Return the [X, Y] coordinate for the center point of the cell that contains the specified text.  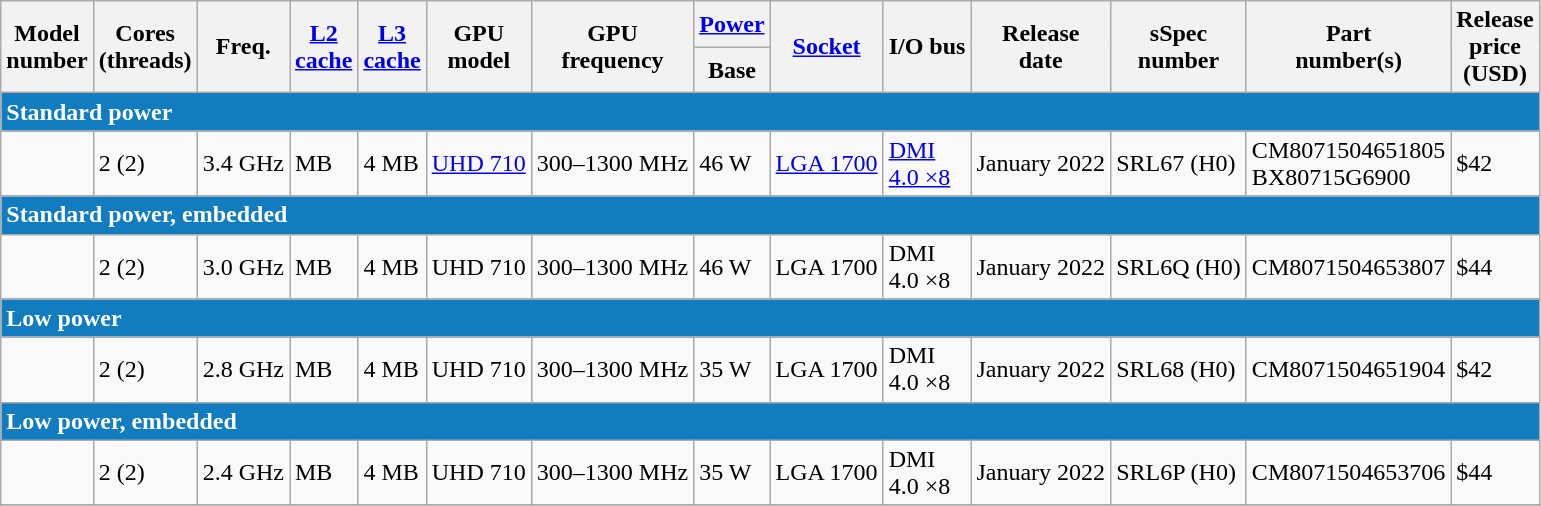
CM8071504651904 [1348, 370]
Standard power [770, 112]
GPUmodel [478, 47]
sSpecnumber [1179, 47]
CM8071504651805BX80715G6900 [1348, 164]
Modelnumber [47, 47]
Power [732, 24]
Low power, embedded [770, 421]
I/O bus [927, 47]
3.4 GHz [243, 164]
Standard power, embedded [770, 215]
Cores(threads) [145, 47]
Low power [770, 318]
CM8071504653807 [1348, 266]
Freq. [243, 47]
L2cache [324, 47]
GPUfrequency [612, 47]
Partnumber(s) [1348, 47]
CM8071504653706 [1348, 472]
Releaseprice (USD) [1495, 47]
SRL67 (H0) [1179, 164]
SRL68 (H0) [1179, 370]
SRL6Q (H0) [1179, 266]
L3cache [392, 47]
Release date [1041, 47]
2.8 GHz [243, 370]
SRL6P (H0) [1179, 472]
2.4 GHz [243, 472]
Socket [826, 47]
Base [732, 70]
3.0 GHz [243, 266]
